Extract the (X, Y) coordinate from the center of the cell holding the provided text.  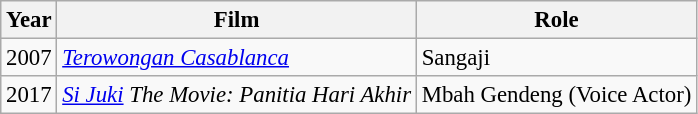
2017 (29, 95)
Mbah Gendeng (Voice Actor) (556, 95)
Film (236, 20)
Year (29, 20)
Role (556, 20)
2007 (29, 58)
Si Juki The Movie: Panitia Hari Akhir (236, 95)
Sangaji (556, 58)
Terowongan Casablanca (236, 58)
